Locate the cell with the specified text and output its [X, Y] center coordinate. 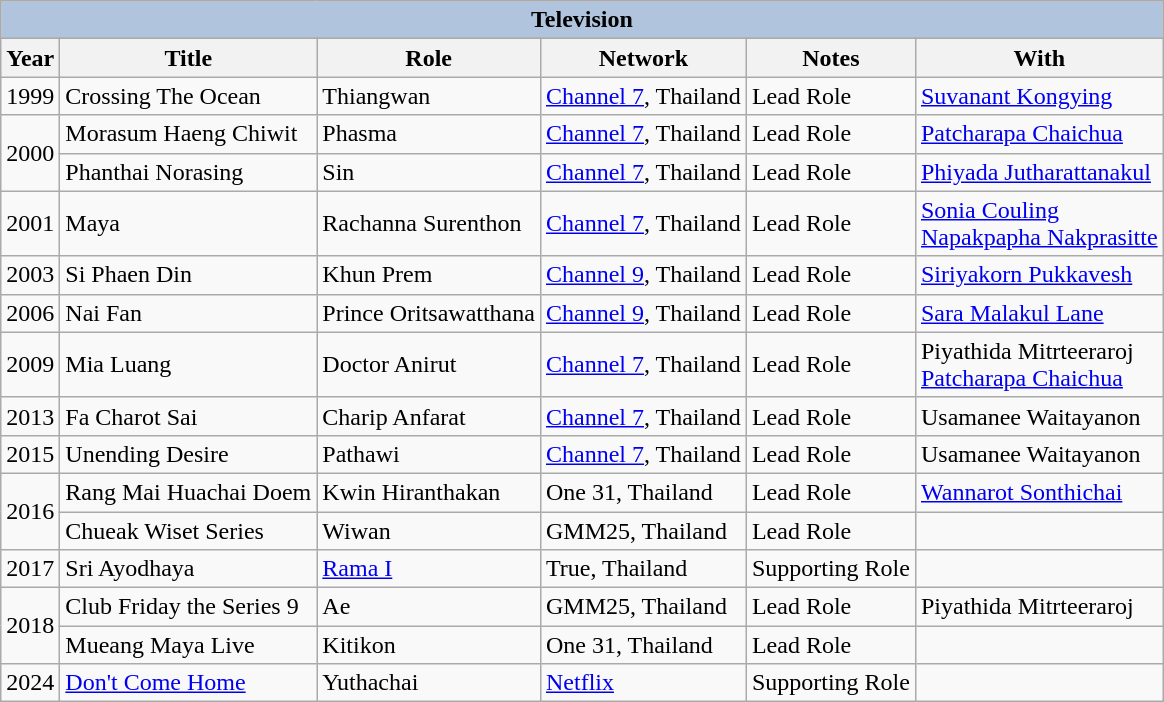
Kitikon [429, 645]
Piyathida MitrteerarojPatcharapa Chaichua [1039, 364]
Phasma [429, 134]
Chueak Wiset Series [188, 531]
Charip Anfarat [429, 416]
2003 [30, 275]
Title [188, 58]
Fa Charot Sai [188, 416]
Morasum Haeng Chiwit [188, 134]
2016 [30, 511]
Wiwan [429, 531]
2017 [30, 569]
Mueang Maya Live [188, 645]
Nai Fan [188, 313]
Phanthai Norasing [188, 172]
Si Phaen Din [188, 275]
2024 [30, 683]
Unending Desire [188, 454]
2000 [30, 153]
Sonia CoulingNapakpapha Nakprasitte [1039, 224]
Patcharapa Chaichua [1039, 134]
Rama I [429, 569]
Piyathida Mitrteeraroj [1039, 607]
Thiangwan [429, 96]
Sin [429, 172]
1999 [30, 96]
With [1039, 58]
Rachanna Surenthon [429, 224]
Year [30, 58]
Siriyakorn Pukkavesh [1039, 275]
Doctor Anirut [429, 364]
Wannarot Sonthichai [1039, 492]
Maya [188, 224]
Suvanant Kongying [1039, 96]
Sara Malakul Lane [1039, 313]
Pathawi [429, 454]
Phiyada Jutharattanakul [1039, 172]
Role [429, 58]
2018 [30, 626]
Yuthachai [429, 683]
Television [582, 20]
2015 [30, 454]
Rang Mai Huachai Doem [188, 492]
Netflix [643, 683]
Sri Ayodhaya [188, 569]
Kwin Hiranthakan [429, 492]
2013 [30, 416]
Notes [830, 58]
2001 [30, 224]
Mia Luang [188, 364]
2006 [30, 313]
Khun Prem [429, 275]
True, Thailand [643, 569]
Club Friday the Series 9 [188, 607]
Network [643, 58]
Crossing The Ocean [188, 96]
Don't Come Home [188, 683]
2009 [30, 364]
Ae [429, 607]
Prince Oritsawatthana [429, 313]
